Detect which cell encompasses the target text, then output its [X, Y] center coordinate. 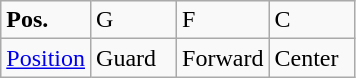
C [312, 20]
Forward [223, 58]
G [134, 20]
F [223, 20]
Position [46, 58]
Center [312, 58]
Pos. [46, 20]
Guard [134, 58]
